Search for the cell housing the specified text and yield its (x, y) center coordinate. 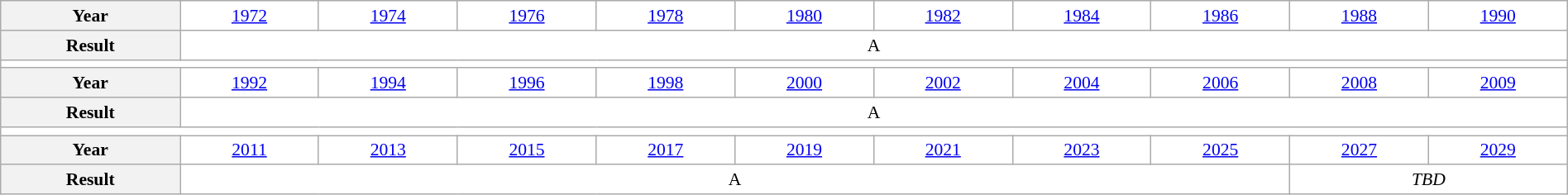
1988 (1360, 16)
2009 (1498, 83)
1974 (388, 16)
2000 (805, 83)
1986 (1221, 16)
1984 (1082, 16)
1994 (388, 83)
2017 (666, 150)
2011 (250, 150)
2019 (805, 150)
1978 (666, 16)
2013 (388, 150)
2002 (943, 83)
1980 (805, 16)
1972 (250, 16)
1998 (666, 83)
1976 (527, 16)
2015 (527, 150)
2027 (1360, 150)
2025 (1221, 150)
2023 (1082, 150)
2004 (1082, 83)
2008 (1360, 83)
2006 (1221, 83)
1996 (527, 83)
2029 (1498, 150)
1982 (943, 16)
1992 (250, 83)
TBD (1429, 180)
1990 (1498, 16)
2021 (943, 150)
